Return (x, y) of the center of cell containing provided text 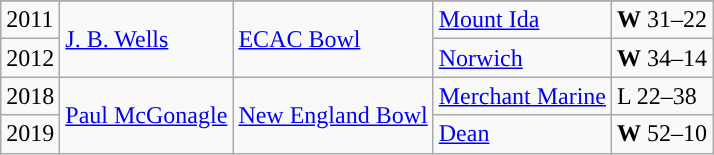
Merchant Marine (522, 96)
2012 (30, 58)
New England Bowl (333, 115)
Dean (522, 134)
W 31–22 (662, 20)
Mount Ida (522, 20)
L 22–38 (662, 96)
Paul McGonagle (146, 115)
Norwich (522, 58)
2019 (30, 134)
ECAC Bowl (333, 39)
J. B. Wells (146, 39)
W 34–14 (662, 58)
2018 (30, 96)
2011 (30, 20)
W 52–10 (662, 134)
